Identify which cell holds the provided text, then report its [x, y] central coordinate. 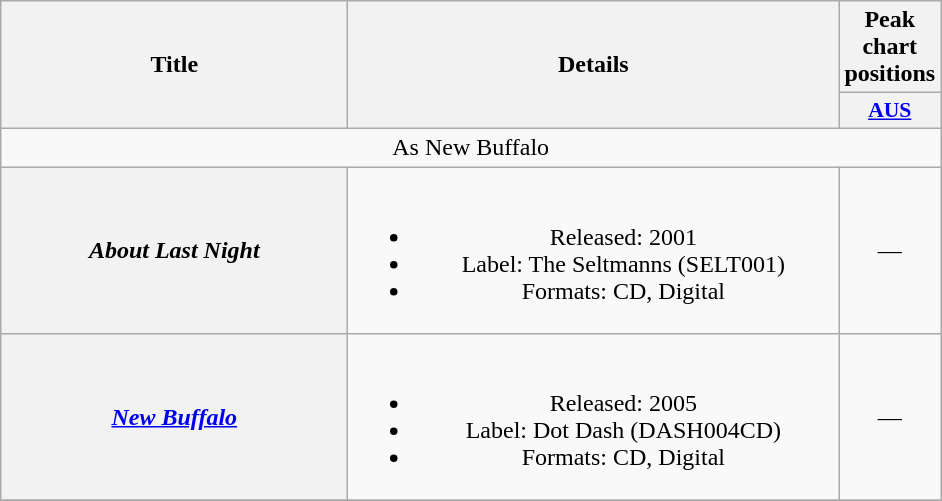
Title [174, 65]
New Buffalo [174, 418]
As New Buffalo [471, 147]
Released: 2005Label: Dot Dash (DASH004CD)Formats: CD, Digital [594, 418]
Peak chart positions [890, 47]
About Last Night [174, 250]
AUS [890, 111]
Released: 2001Label: The Seltmanns (SELT001)Formats: CD, Digital [594, 250]
Details [594, 65]
